Extract the [x, y] coordinate from the center of the cell holding the provided text.  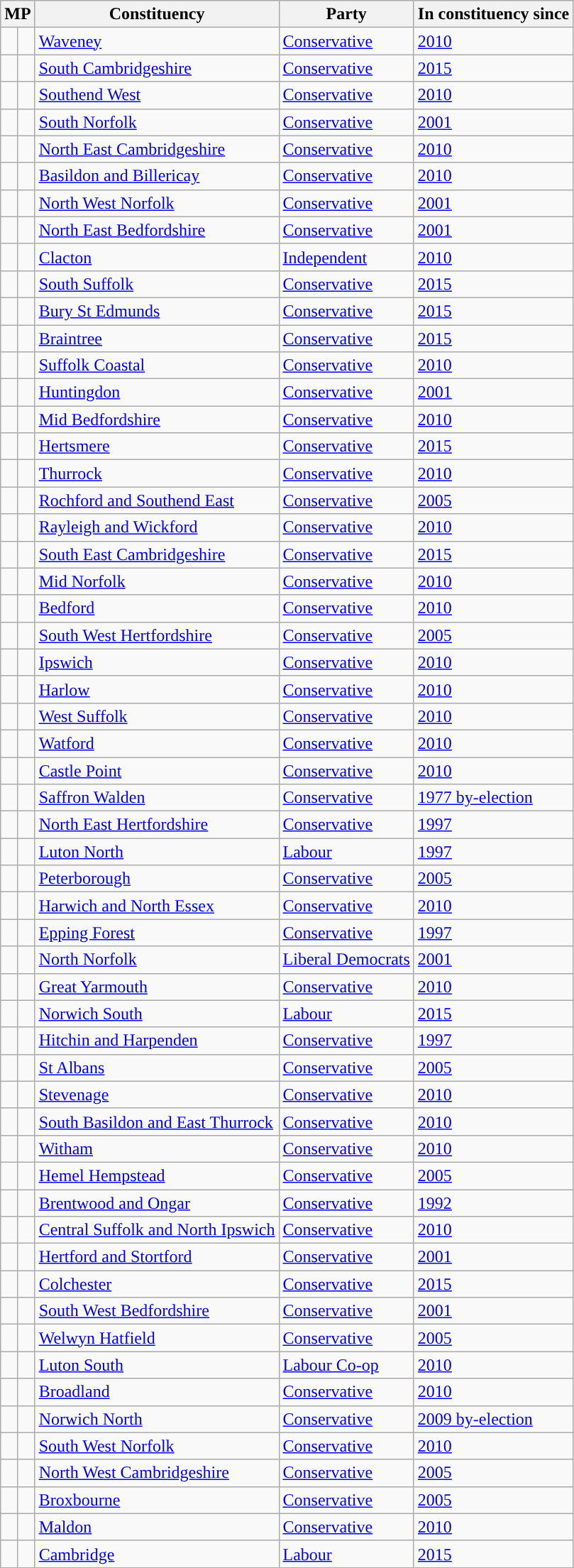
Welwyn Hatfield [157, 1338]
Epping Forest [157, 933]
St Albans [157, 1068]
South West Norfolk [157, 1446]
Waveney [157, 41]
Braintree [157, 339]
Peterborough [157, 879]
Luton South [157, 1365]
Independent [346, 257]
Hemel Hempstead [157, 1175]
Great Yarmouth [157, 987]
Norwich South [157, 1014]
North East Cambridgeshire [157, 149]
Clacton [157, 257]
Luton North [157, 852]
Ipswich [157, 662]
Witham [157, 1148]
Huntingdon [157, 393]
North Norfolk [157, 960]
Bedford [157, 608]
Saffron Walden [157, 798]
Party [346, 14]
Watford [157, 743]
South Cambridgeshire [157, 68]
Maldon [157, 1527]
Bury St Edmunds [157, 311]
South East Cambridgeshire [157, 554]
Liberal Democrats [346, 960]
Mid Norfolk [157, 581]
Colchester [157, 1284]
Broadland [157, 1392]
Labour Co-op [346, 1365]
Suffolk Coastal [157, 366]
MP [18, 14]
2009 by-election [493, 1419]
North East Bedfordshire [157, 230]
Rayleigh and Wickford [157, 527]
South Basildon and East Thurrock [157, 1122]
Central Suffolk and North Ipswich [157, 1230]
South West Hertfordshire [157, 635]
North West Norfolk [157, 203]
1977 by-election [493, 798]
South West Bedfordshire [157, 1311]
Rochford and Southend East [157, 500]
Hitchin and Harpenden [157, 1041]
North West Cambridgeshire [157, 1473]
Basildon and Billericay [157, 176]
West Suffolk [157, 716]
Mid Bedfordshire [157, 420]
1992 [493, 1203]
Norwich North [157, 1419]
North East Hertfordshire [157, 825]
In constituency since [493, 14]
Castle Point [157, 770]
Broxbourne [157, 1500]
Brentwood and Ongar [157, 1203]
Harlow [157, 689]
South Suffolk [157, 284]
Constituency [157, 14]
Southend West [157, 95]
Stevenage [157, 1095]
Thurrock [157, 473]
South Norfolk [157, 122]
Hertsmere [157, 446]
Cambridge [157, 1554]
Harwich and North Essex [157, 906]
Hertford and Stortford [157, 1257]
